Provide the [X, Y] coordinate of the cell's center where the given text is located.  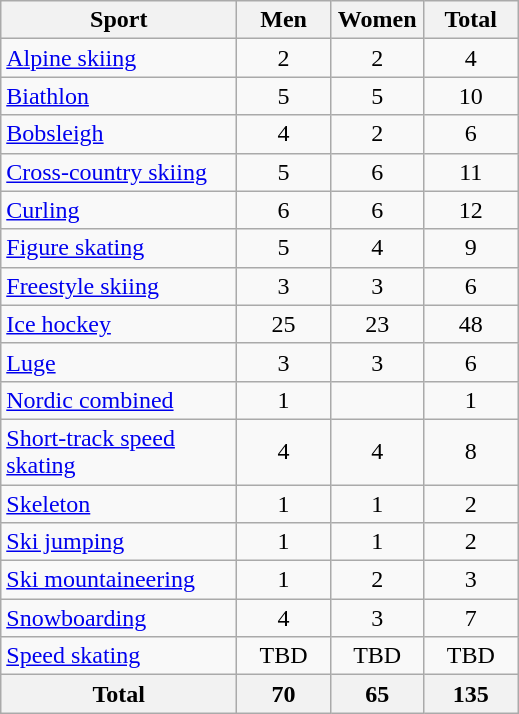
Skeleton [119, 503]
Ski jumping [119, 542]
Biathlon [119, 96]
Ski mountaineering [119, 580]
Snowboarding [119, 618]
10 [471, 96]
12 [471, 210]
Women [377, 20]
Men [284, 20]
25 [284, 324]
48 [471, 324]
Curling [119, 210]
70 [284, 694]
Alpine skiing [119, 58]
Short-track speed skating [119, 452]
9 [471, 248]
65 [377, 694]
11 [471, 172]
8 [471, 452]
135 [471, 694]
Bobsleigh [119, 134]
23 [377, 324]
Luge [119, 362]
7 [471, 618]
Figure skating [119, 248]
Sport [119, 20]
Freestyle skiing [119, 286]
Speed skating [119, 656]
Cross-country skiing [119, 172]
Ice hockey [119, 324]
Nordic combined [119, 400]
